Return the (x, y) coordinate for the center point of the cell that contains the specified text.  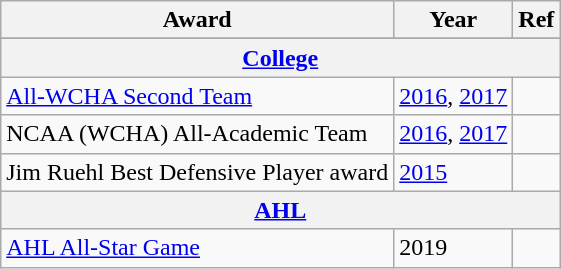
Award (198, 20)
Jim Ruehl Best Defensive Player award (198, 172)
AHL All-Star Game (198, 248)
2019 (454, 248)
Ref (536, 20)
Year (454, 20)
College (280, 58)
AHL (280, 210)
2015 (454, 172)
All-WCHA Second Team (198, 96)
NCAA (WCHA) All-Academic Team (198, 134)
